Capture the cell that displays the provided text and extract its (x, y) central coordinate. 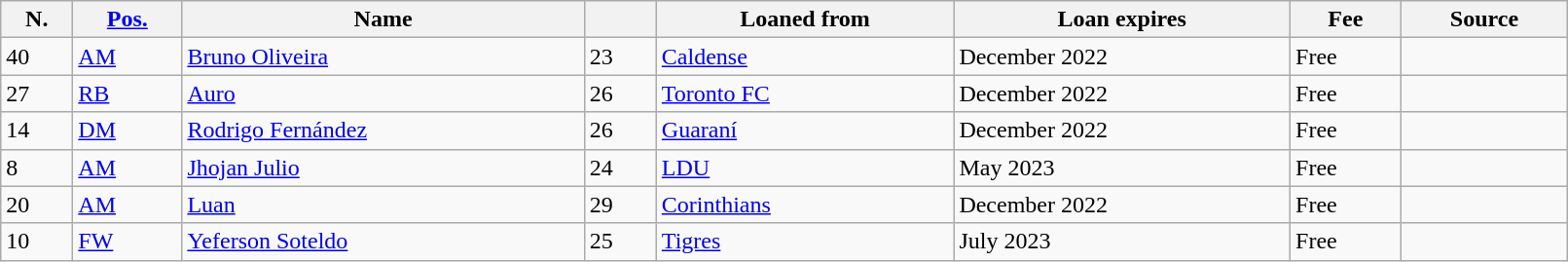
Jhojan Julio (383, 168)
Loan expires (1122, 19)
Auro (383, 94)
July 2023 (1122, 242)
14 (37, 131)
Yeferson Soteldo (383, 242)
Guaraní (805, 131)
23 (620, 56)
Name (383, 19)
N. (37, 19)
20 (37, 205)
LDU (805, 168)
Source (1484, 19)
8 (37, 168)
Luan (383, 205)
Rodrigo Fernández (383, 131)
24 (620, 168)
29 (620, 205)
Corinthians (805, 205)
25 (620, 242)
Toronto FC (805, 94)
Fee (1345, 19)
Pos. (128, 19)
RB (128, 94)
FW (128, 242)
May 2023 (1122, 168)
Bruno Oliveira (383, 56)
40 (37, 56)
Loaned from (805, 19)
27 (37, 94)
Caldense (805, 56)
10 (37, 242)
DM (128, 131)
Tigres (805, 242)
